Pinpoint the cell where the given text exists, returning its (x, y) midpoint coordinate. 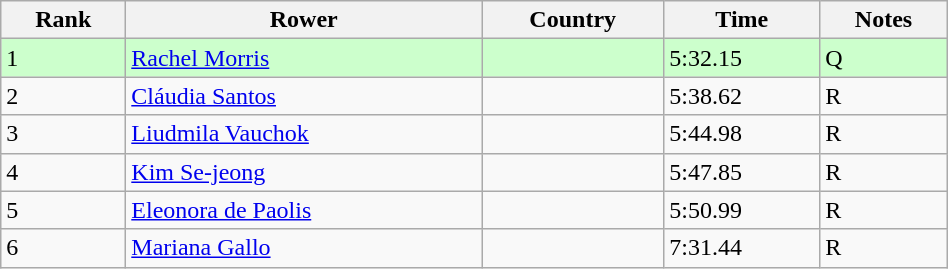
Mariana Gallo (304, 248)
7:31.44 (742, 248)
Rachel Morris (304, 58)
Cláudia Santos (304, 96)
1 (64, 58)
Eleonora de Paolis (304, 210)
5:32.15 (742, 58)
Country (573, 20)
5:47.85 (742, 172)
Liudmila Vauchok (304, 134)
5:44.98 (742, 134)
Kim Se-jeong (304, 172)
3 (64, 134)
Notes (884, 20)
2 (64, 96)
Time (742, 20)
5:50.99 (742, 210)
Rower (304, 20)
6 (64, 248)
4 (64, 172)
Rank (64, 20)
5:38.62 (742, 96)
5 (64, 210)
Q (884, 58)
